Find where the given text appears and provide that cell's center as [X, Y] coordinate. 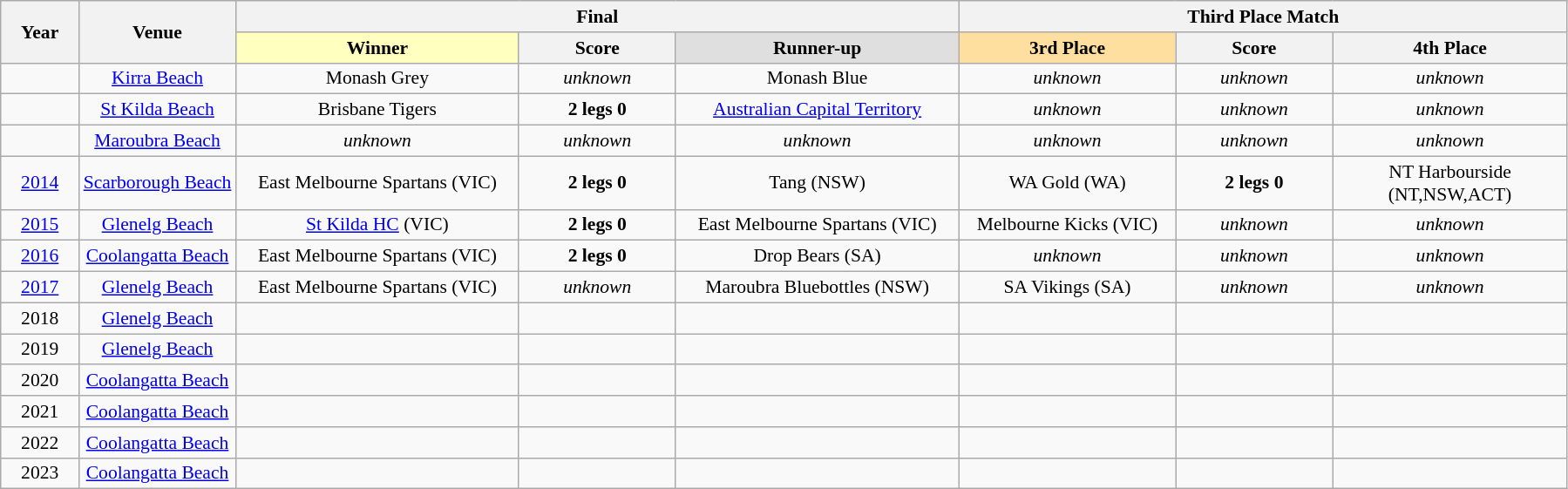
2017 [40, 288]
Kirra Beach [158, 78]
2018 [40, 318]
Brisbane Tigers [377, 110]
NT Harbourside(NT,NSW,ACT) [1450, 183]
Drop Bears (SA) [818, 256]
Tang (NSW) [818, 183]
St Kilda Beach [158, 110]
2016 [40, 256]
2015 [40, 225]
2021 [40, 411]
2020 [40, 381]
Australian Capital Territory [818, 110]
Maroubra Bluebottles (NSW) [818, 288]
Runner-up [818, 48]
2019 [40, 350]
Winner [377, 48]
3rd Place [1067, 48]
WA Gold (WA) [1067, 183]
2023 [40, 473]
Venue [158, 31]
Monash Grey [377, 78]
Maroubra Beach [158, 141]
Scarborough Beach [158, 183]
2014 [40, 183]
4th Place [1450, 48]
Final [597, 17]
SA Vikings (SA) [1067, 288]
Melbourne Kicks (VIC) [1067, 225]
Third Place Match [1263, 17]
St Kilda HC (VIC) [377, 225]
2022 [40, 443]
Monash Blue [818, 78]
Year [40, 31]
